Capture the cell that displays the provided text and extract its [x, y] central coordinate. 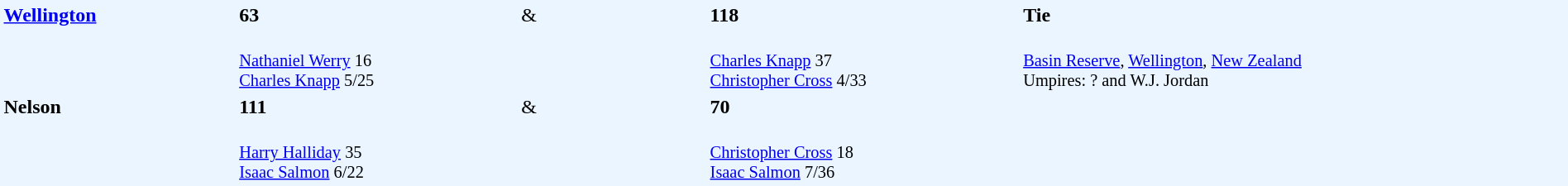
63 [378, 15]
70 [864, 107]
Charles Knapp 37 Christopher Cross 4/33 [864, 61]
Nelson [119, 139]
Basin Reserve, Wellington, New Zealand Umpires: ? and W.J. Jordan [1293, 107]
Nathaniel Werry 16 Charles Knapp 5/25 [378, 61]
Tie [1293, 15]
Christopher Cross 18 Isaac Salmon 7/36 [864, 152]
Harry Halliday 35 Isaac Salmon 6/22 [378, 152]
111 [378, 107]
118 [864, 15]
Wellington [119, 47]
